Find where the given text appears and provide that cell's center as [x, y] coordinate. 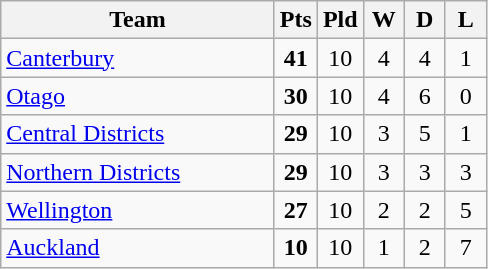
Wellington [138, 210]
30 [296, 96]
7 [466, 248]
27 [296, 210]
41 [296, 58]
Central Districts [138, 134]
Auckland [138, 248]
Otago [138, 96]
6 [424, 96]
Pts [296, 20]
Pld [340, 20]
D [424, 20]
W [384, 20]
Team [138, 20]
L [466, 20]
Northern Districts [138, 172]
0 [466, 96]
Canterbury [138, 58]
